Extract the [X, Y] coordinate from the center of the cell holding the provided text.  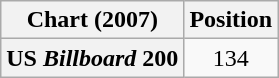
Chart (2007) [92, 20]
Position [231, 20]
US Billboard 200 [92, 58]
134 [231, 58]
